Search for the cell housing the specified text and yield its (x, y) center coordinate. 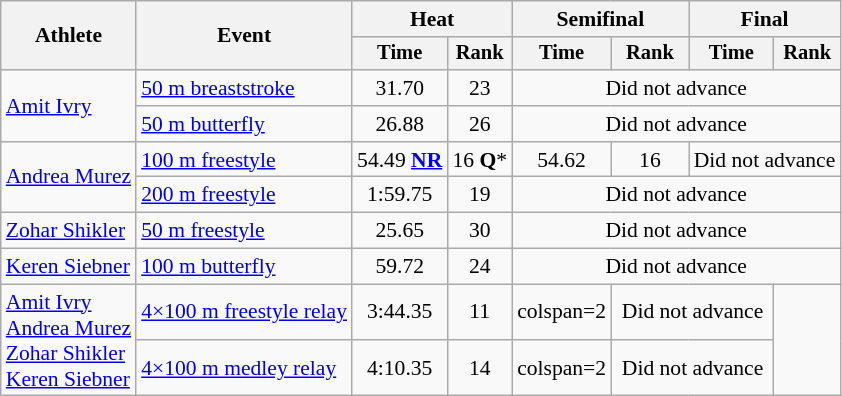
50 m breaststroke (244, 88)
4×100 m freestyle relay (244, 312)
Amit IvryAndrea MurezZohar ShiklerKeren Siebner (68, 340)
16 Q* (480, 160)
4:10.35 (400, 368)
50 m freestyle (244, 231)
16 (650, 160)
3:44.35 (400, 312)
54.62 (562, 160)
4×100 m medley relay (244, 368)
24 (480, 267)
100 m butterfly (244, 267)
31.70 (400, 88)
Athlete (68, 36)
1:59.75 (400, 195)
25.65 (400, 231)
23 (480, 88)
Andrea Murez (68, 178)
Semifinal (600, 19)
59.72 (400, 267)
54.49 NR (400, 160)
26.88 (400, 124)
30 (480, 231)
Heat (432, 19)
Event (244, 36)
200 m freestyle (244, 195)
14 (480, 368)
26 (480, 124)
50 m butterfly (244, 124)
19 (480, 195)
Keren Siebner (68, 267)
100 m freestyle (244, 160)
Zohar Shikler (68, 231)
Amit Ivry (68, 106)
11 (480, 312)
Final (765, 19)
